Determine the [x, y] coordinate at the center of the cell enclosing the given text.  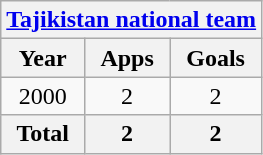
2000 [43, 96]
Total [43, 134]
Goals [216, 58]
Year [43, 58]
Tajikistan national team [132, 20]
Apps [128, 58]
